Detect which cell encompasses the target text, then output its (x, y) center coordinate. 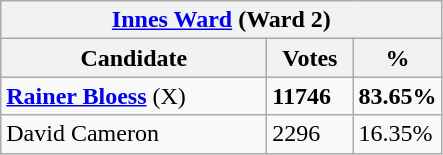
Rainer Bloess (X) (134, 96)
Innes Ward (Ward 2) (222, 20)
16.35% (398, 134)
83.65% (398, 96)
11746 (310, 96)
David Cameron (134, 134)
2296 (310, 134)
% (398, 58)
Candidate (134, 58)
Votes (310, 58)
